Return (X, Y) of the center of cell containing provided text 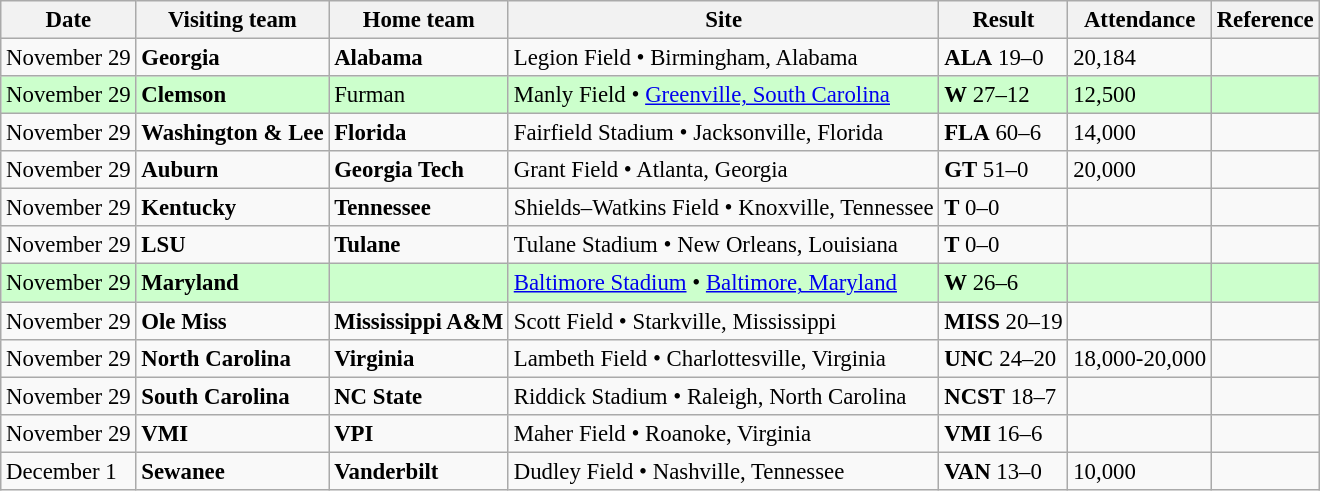
NCST 18–7 (1004, 396)
FLA 60–6 (1004, 133)
Florida (419, 133)
Fairfield Stadium • Jacksonville, Florida (723, 133)
Vanderbilt (419, 471)
Tennessee (419, 208)
Baltimore Stadium • Baltimore, Maryland (723, 283)
Washington & Lee (232, 133)
Alabama (419, 58)
Visiting team (232, 20)
Riddick Stadium • Raleigh, North Carolina (723, 396)
Grant Field • Atlanta, Georgia (723, 170)
Attendance (1140, 20)
MISS 20–19 (1004, 321)
Shields–Watkins Field • Knoxville, Tennessee (723, 208)
W 27–12 (1004, 95)
Ole Miss (232, 321)
Scott Field • Starkville, Mississippi (723, 321)
Site (723, 20)
Maher Field • Roanoke, Virginia (723, 433)
Dudley Field • Nashville, Tennessee (723, 471)
LSU (232, 245)
UNC 24–20 (1004, 358)
South Carolina (232, 396)
Legion Field • Birmingham, Alabama (723, 58)
GT 51–0 (1004, 170)
Lambeth Field • Charlottesville, Virginia (723, 358)
14,000 (1140, 133)
Furman (419, 95)
Georgia (232, 58)
20,184 (1140, 58)
10,000 (1140, 471)
W 26–6 (1004, 283)
Auburn (232, 170)
Kentucky (232, 208)
Tulane Stadium • New Orleans, Louisiana (723, 245)
Mississippi A&M (419, 321)
VMI (232, 433)
Clemson (232, 95)
Date (68, 20)
NC State (419, 396)
Manly Field • Greenville, South Carolina (723, 95)
Home team (419, 20)
Sewanee (232, 471)
VMI 16–6 (1004, 433)
Result (1004, 20)
December 1 (68, 471)
Georgia Tech (419, 170)
VAN 13–0 (1004, 471)
Virginia (419, 358)
Tulane (419, 245)
VPI (419, 433)
North Carolina (232, 358)
12,500 (1140, 95)
ALA 19–0 (1004, 58)
Reference (1265, 20)
18,000-20,000 (1140, 358)
Maryland (232, 283)
20,000 (1140, 170)
